Identify which cell holds the provided text, then report its (X, Y) central coordinate. 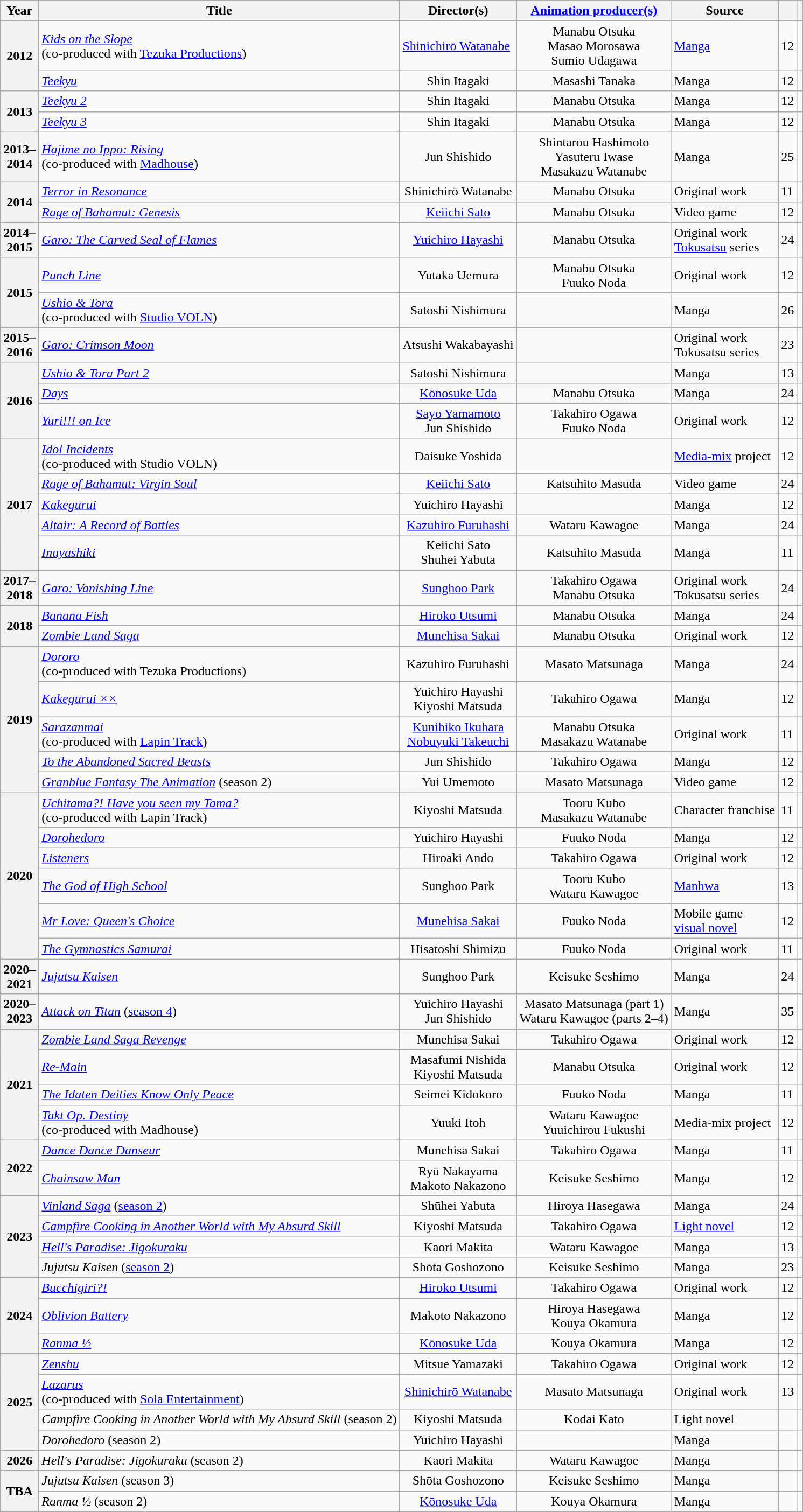
Yui Umemoto (458, 782)
Tooru KuboWataru Kawagoe (593, 886)
Animation producer(s) (593, 11)
Garo: Crimson Moon (219, 345)
2020–2021 (19, 977)
Yuri!!! on Ice (219, 421)
Manabu OtsukaMasakazu Watanabe (593, 733)
Title (219, 11)
2026 (19, 1460)
2014–2015 (19, 240)
Ranma ½ (season 2) (219, 1501)
2015 (19, 292)
Oblivion Battery (219, 1316)
25 (787, 157)
Hell's Paradise: Jigokuraku (season 2) (219, 1460)
Hisatoshi Shimizu (458, 949)
2017 (19, 505)
Lazarus(co-produced with Sola Entertainment) (219, 1391)
Inuyashiki (219, 552)
Teekyu (219, 81)
Sarazanmai(co-produced with Lapin Track) (219, 733)
2017–2018 (19, 588)
Chainsaw Man (219, 1178)
Masashi Tanaka (593, 81)
Year (19, 11)
2024 (19, 1316)
2020–2023 (19, 1011)
2016 (19, 401)
To the Abandoned Sacred Beasts (219, 761)
2012 (19, 56)
Campfire Cooking in Another World with My Absurd Skill (season 2) (219, 1419)
Rage of Bahamut: Genesis (219, 212)
Granblue Fantasy The Animation (season 2) (219, 782)
Kids on the Slope(co-produced with Tezuka Productions) (219, 46)
Yuichiro HayashiKiyoshi Matsuda (458, 699)
Manhwa (724, 886)
26 (787, 310)
Zombie Land Saga (219, 636)
Ranma ½ (219, 1343)
Source (724, 11)
TBA (19, 1491)
Listeners (219, 858)
Kunihiko IkuharaNobuyuki Takeuchi (458, 733)
2014 (19, 202)
Dororo(co-produced with Tezuka Productions) (219, 663)
Hiroya HasegawaKouya Okamura (593, 1316)
Yuichiro HayashiJun Shishido (458, 1011)
2019 (19, 719)
Kakegurui (219, 505)
Yuuki Itoh (458, 1122)
2013 (19, 111)
Mobile gamevisual novel (724, 921)
Yutaka Uemura (458, 275)
Dorohedoro (season 2) (219, 1440)
Dorohedoro (219, 838)
Sayo YamamotoJun Shishido (458, 421)
Takt Op. Destiny(co-produced with Madhouse) (219, 1122)
Idol Incidents(co-produced with Studio VOLN) (219, 457)
Garo: Vanishing Line (219, 588)
Makoto Nakazono (458, 1316)
Manabu OtsukaFuuko Noda (593, 275)
Keiichi SatoShuhei Yabuta (458, 552)
Manabu OtsukaMasao MorosawaSumio Udagawa (593, 46)
Wataru KawagoeYuuichirou Fukushi (593, 1122)
Jujutsu Kaisen (219, 977)
The Idaten Deities Know Only Peace (219, 1095)
Punch Line (219, 275)
Kodai Kato (593, 1419)
Terror in Resonance (219, 192)
Teekyu 2 (219, 101)
35 (787, 1011)
Hiroaki Ando (458, 858)
Takahiro OgawaFuuko Noda (593, 421)
2020 (19, 876)
Dance Dance Danseur (219, 1150)
Shūhei Yabuta (458, 1206)
Hajime no Ippo: Rising(co-produced with Madhouse) (219, 157)
Garo: The Carved Seal of Flames (219, 240)
Ushio & Tora(co-produced with Studio VOLN) (219, 310)
Hell's Paradise: Jigokuraku (219, 1247)
Mitsue Yamazaki (458, 1364)
Uchitama?! Have you seen my Tama?(co-produced with Lapin Track) (219, 810)
2015–2016 (19, 345)
The God of High School (219, 886)
Ushio & Tora Part 2 (219, 373)
Bucchigiri?! (219, 1288)
2025 (19, 1402)
Jujutsu Kaisen (season 3) (219, 1481)
2023 (19, 1236)
Re-Main (219, 1067)
Altair: A Record of Battles (219, 525)
Campfire Cooking in Another World with My Absurd Skill (219, 1226)
Kakegurui ×× (219, 699)
Masafumi NishidaKiyoshi Matsuda (458, 1067)
Hiroya Hasegawa (593, 1206)
Zombie Land Saga Revenge (219, 1039)
Days (219, 394)
Vinland Saga (season 2) (219, 1206)
Seimei Kidokoro (458, 1095)
Daisuke Yoshida (458, 457)
Teekyu 3 (219, 122)
2018 (19, 626)
2021 (19, 1084)
Director(s) (458, 11)
Ryū NakayamaMakoto Nakazono (458, 1178)
Banana Fish (219, 615)
Character franchise (724, 810)
Takahiro OgawaManabu Otsuka (593, 588)
Jujutsu Kaisen (season 2) (219, 1268)
Shintarou HashimotoYasuteru IwaseMasakazu Watanabe (593, 157)
The Gymnastics Samurai (219, 949)
Rage of Bahamut: Virgin Soul (219, 484)
Attack on Titan (season 4) (219, 1011)
Tooru KuboMasakazu Watanabe (593, 810)
Zenshu (219, 1364)
2013–2014 (19, 157)
Mr Love: Queen's Choice (219, 921)
2022 (19, 1167)
Masato Matsunaga (part 1)Wataru Kawagoe (parts 2–4) (593, 1011)
Atsushi Wakabayashi (458, 345)
